Return [X, Y] of the center of cell containing provided text 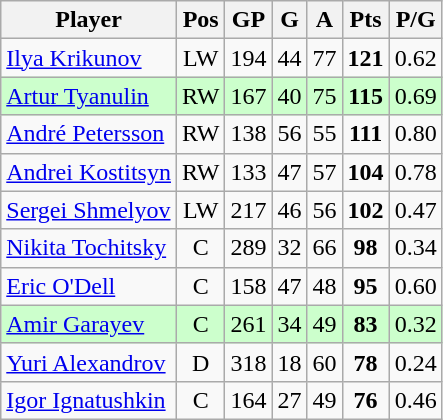
34 [290, 324]
60 [324, 362]
289 [248, 248]
GP [248, 20]
D [200, 362]
0.47 [416, 210]
46 [290, 210]
27 [290, 400]
40 [290, 96]
Pts [366, 20]
0.34 [416, 248]
Nikita Tochitsky [89, 248]
0.60 [416, 286]
0.80 [416, 134]
0.46 [416, 400]
77 [324, 58]
48 [324, 286]
111 [366, 134]
104 [366, 172]
Player [89, 20]
Amir Garayev [89, 324]
G [290, 20]
55 [324, 134]
André Petersson [89, 134]
Igor Ignatushkin [89, 400]
A [324, 20]
Ilya Krikunov [89, 58]
318 [248, 362]
18 [290, 362]
194 [248, 58]
0.78 [416, 172]
78 [366, 362]
76 [366, 400]
0.32 [416, 324]
Pos [200, 20]
158 [248, 286]
133 [248, 172]
Andrei Kostitsyn [89, 172]
0.69 [416, 96]
Sergei Shmelyov [89, 210]
261 [248, 324]
44 [290, 58]
83 [366, 324]
Eric O'Dell [89, 286]
0.62 [416, 58]
75 [324, 96]
95 [366, 286]
Artur Tyanulin [89, 96]
217 [248, 210]
Yuri Alexandrov [89, 362]
66 [324, 248]
102 [366, 210]
98 [366, 248]
121 [366, 58]
P/G [416, 20]
164 [248, 400]
167 [248, 96]
32 [290, 248]
115 [366, 96]
138 [248, 134]
0.24 [416, 362]
57 [324, 172]
